Extract the [x, y] coordinate from the center of the cell holding the provided text.  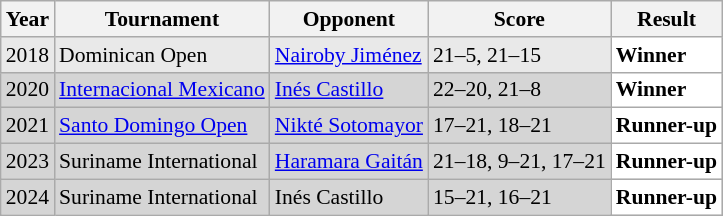
Dominican Open [162, 55]
2018 [28, 55]
2023 [28, 162]
17–21, 18–21 [520, 126]
2020 [28, 90]
Internacional Mexicano [162, 90]
22–20, 21–8 [520, 90]
2021 [28, 126]
Nikté Sotomayor [349, 126]
Haramara Gaitán [349, 162]
Opponent [349, 19]
21–18, 9–21, 17–21 [520, 162]
Year [28, 19]
Score [520, 19]
2024 [28, 197]
Nairoby Jiménez [349, 55]
Result [666, 19]
Tournament [162, 19]
Santo Domingo Open [162, 126]
21–5, 21–15 [520, 55]
15–21, 16–21 [520, 197]
